Return the (x, y) coordinate for the center point of the cell that contains the specified text.  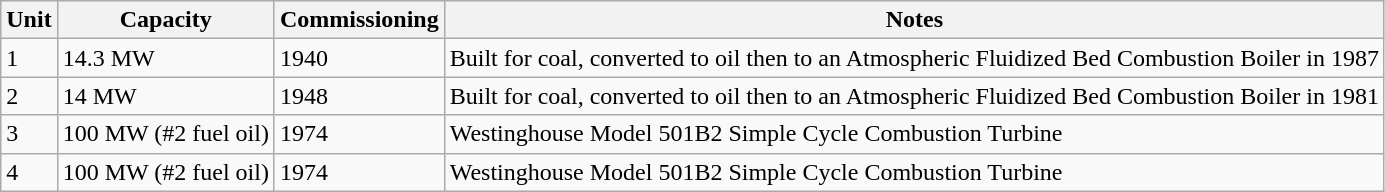
14 MW (166, 96)
Notes (914, 20)
Built for coal, converted to oil then to an Atmospheric Fluidized Bed Combustion Boiler in 1987 (914, 58)
1948 (359, 96)
3 (29, 134)
1 (29, 58)
Unit (29, 20)
Capacity (166, 20)
14.3 MW (166, 58)
1940 (359, 58)
4 (29, 172)
2 (29, 96)
Commissioning (359, 20)
Built for coal, converted to oil then to an Atmospheric Fluidized Bed Combustion Boiler in 1981 (914, 96)
